Find where the given text appears and provide that cell's center as (X, Y) coordinate. 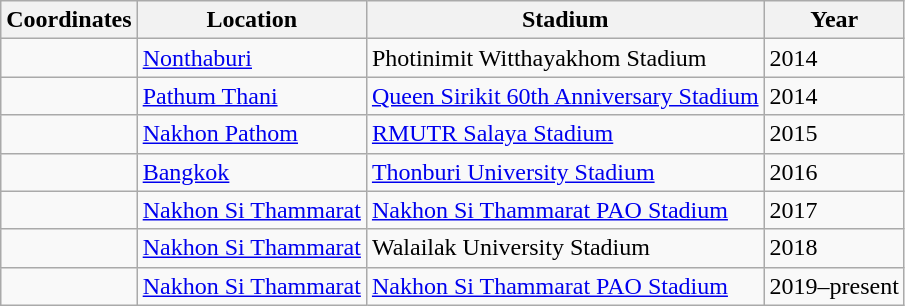
Nakhon Pathom (252, 134)
Stadium (565, 20)
Bangkok (252, 172)
Nonthaburi (252, 58)
2017 (834, 210)
RMUTR Salaya Stadium (565, 134)
2018 (834, 248)
Thonburi University Stadium (565, 172)
Walailak University Stadium (565, 248)
2019–present (834, 286)
Photinimit Witthayakhom Stadium (565, 58)
2016 (834, 172)
Coordinates (69, 20)
Year (834, 20)
2015 (834, 134)
Pathum Thani (252, 96)
Location (252, 20)
Queen Sirikit 60th Anniversary Stadium (565, 96)
